Detect which cell encompasses the target text, then output its [x, y] center coordinate. 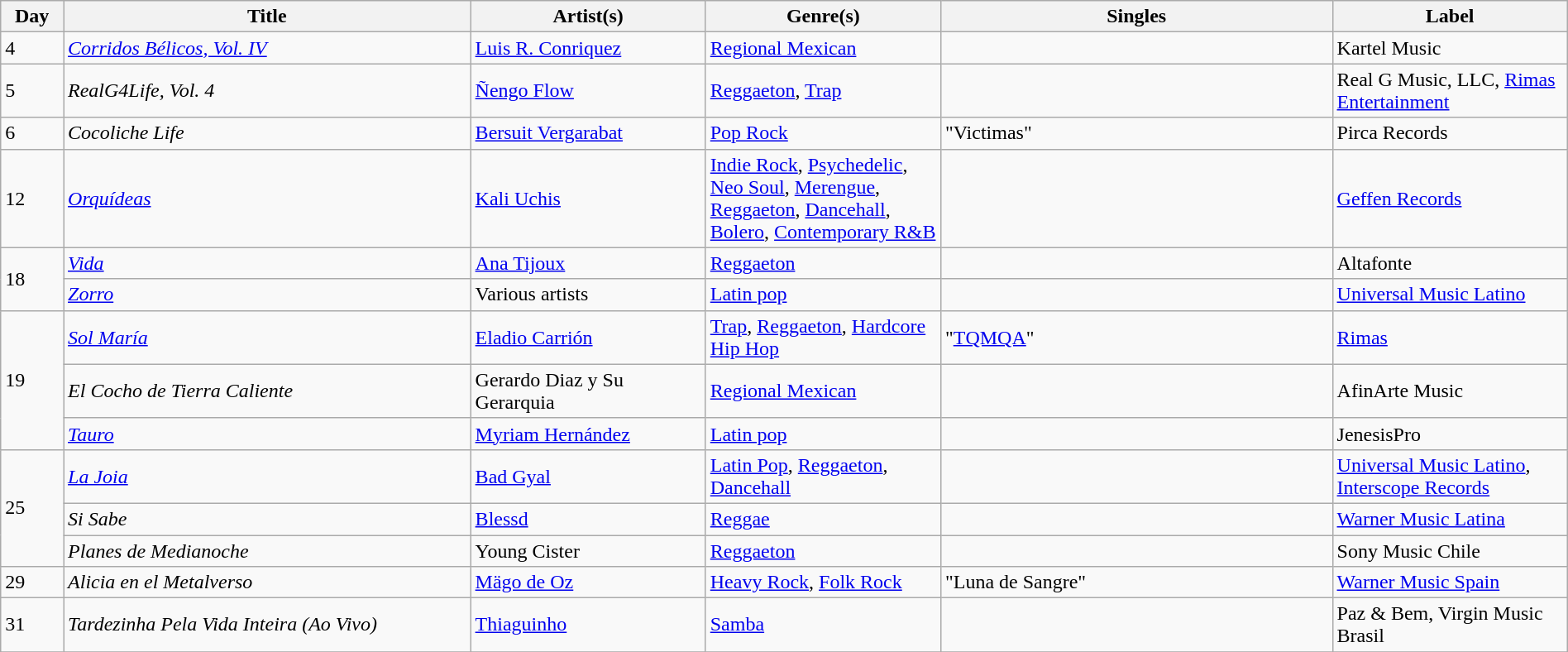
31 [32, 626]
Vida [268, 263]
Label [1450, 17]
"Luna de Sangre" [1136, 582]
El Cocho de Tierra Caliente [268, 391]
25 [32, 508]
Latin Pop, Reggaeton, Dancehall [823, 477]
Sol María [268, 338]
Alicia en el Metalverso [268, 582]
29 [32, 582]
JenesisPro [1450, 434]
Young Cister [588, 550]
Day [32, 17]
Indie Rock, Psychedelic, Neo Soul, Merengue, Reggaeton, Dancehall, Bolero, Contemporary R&B [823, 199]
Ana Tijoux [588, 263]
Singles [1136, 17]
Heavy Rock, Folk Rock [823, 582]
"TQMQA" [1136, 338]
Artist(s) [588, 17]
Cocoliche Life [268, 133]
Myriam Hernández [588, 434]
La Joia [268, 477]
Corridos Bélicos, Vol. IV [268, 48]
Pirca Records [1450, 133]
Real G Music, LLC, Rimas Entertainment [1450, 91]
Tardezinha Pela Vida Inteira (Ao Vivo) [268, 626]
Eladio Carrión [588, 338]
Kartel Music [1450, 48]
Tauro [268, 434]
Genre(s) [823, 17]
Warner Music Spain [1450, 582]
"Victimas" [1136, 133]
Zorro [268, 295]
Sony Music Chile [1450, 550]
Reggae [823, 519]
12 [32, 199]
Orquídeas [268, 199]
Warner Music Latina [1450, 519]
Mägo de Oz [588, 582]
Bersuit Vergarabat [588, 133]
Altafonte [1450, 263]
Kali Uchis [588, 199]
Universal Music Latino [1450, 295]
Ñengo Flow [588, 91]
18 [32, 279]
Rimas [1450, 338]
Bad Gyal [588, 477]
5 [32, 91]
Universal Music Latino, Interscope Records [1450, 477]
Geffen Records [1450, 199]
AfinArte Music [1450, 391]
4 [32, 48]
Blessd [588, 519]
Planes de Medianoche [268, 550]
Luis R. Conriquez [588, 48]
6 [32, 133]
Title [268, 17]
Trap, Reggaeton, Hardcore Hip Hop [823, 338]
RealG4Life, Vol. 4 [268, 91]
Gerardo Diaz y Su Gerarquia [588, 391]
Various artists [588, 295]
Reggaeton, Trap [823, 91]
Si Sabe [268, 519]
Pop Rock [823, 133]
Thiaguinho [588, 626]
19 [32, 380]
Paz & Bem, Virgin Music Brasil [1450, 626]
Samba [823, 626]
